Extract the (x, y) coordinate from the center of the cell holding the provided text.  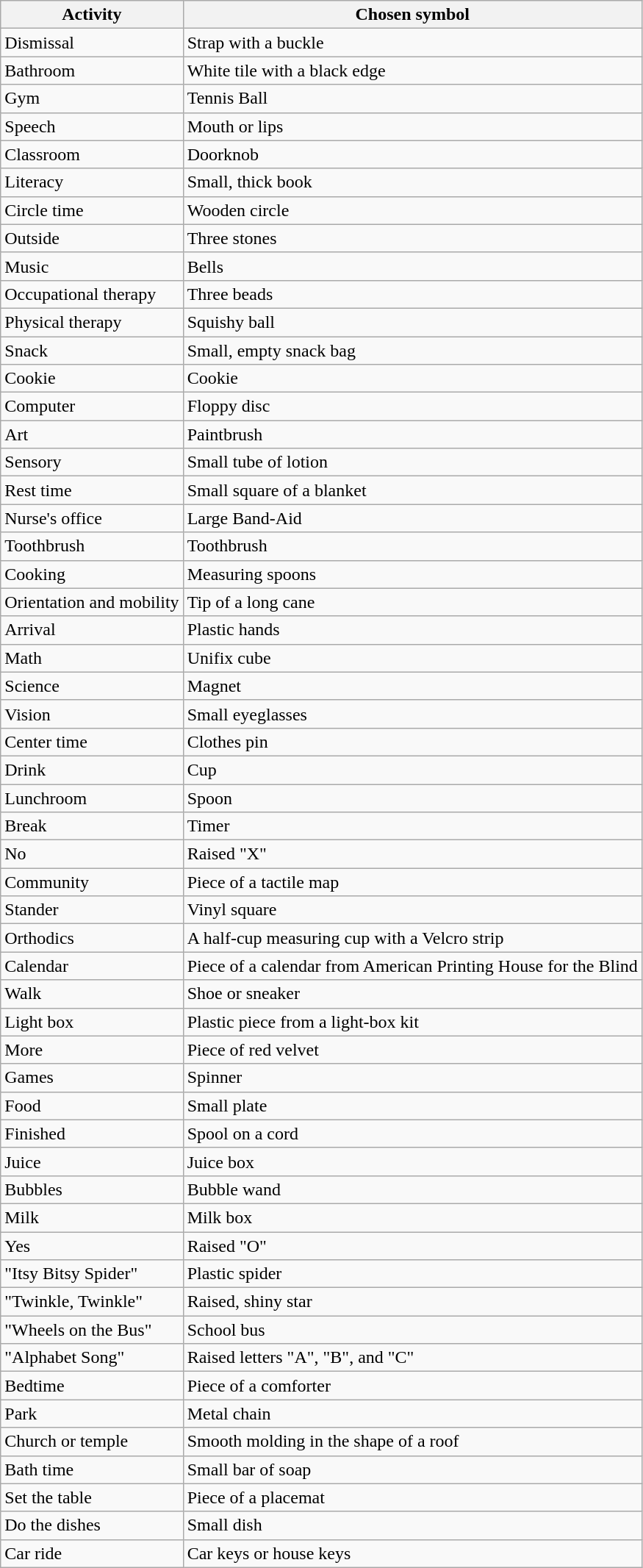
Cup (412, 770)
Strap with a buckle (412, 43)
Rest time (92, 490)
Nurse's office (92, 518)
Tip of a long cane (412, 602)
Snack (92, 351)
Bath time (92, 1469)
Small, thick book (412, 182)
Magnet (412, 686)
Do the dishes (92, 1525)
Squishy ball (412, 322)
Chosen symbol (412, 15)
Calendar (92, 966)
Park (92, 1414)
Drink (92, 770)
Small plate (412, 1106)
Cooking (92, 574)
Small tube of lotion (412, 462)
Large Band-Aid (412, 518)
A half-cup measuring cup with a Velcro strip (412, 938)
Small, empty snack bag (412, 351)
Occupational therapy (92, 294)
Small eyeglasses (412, 714)
Bedtime (92, 1386)
Plastic spider (412, 1274)
Piece of a comforter (412, 1386)
"Itsy Bitsy Spider" (92, 1274)
Juice box (412, 1161)
"Twinkle, Twinkle" (92, 1302)
Raised letters "A", "B", and "C" (412, 1358)
Finished (92, 1134)
Food (92, 1106)
Orthodics (92, 938)
Literacy (92, 182)
Activity (92, 15)
Bubbles (92, 1189)
Piece of a calendar from American Printing House for the Blind (412, 966)
Small bar of soap (412, 1469)
Walk (92, 994)
Yes (92, 1246)
Bubble wand (412, 1189)
Art (92, 434)
Small dish (412, 1525)
"Wheels on the Bus" (92, 1330)
Spoon (412, 798)
Arrival (92, 630)
Science (92, 686)
Spool on a cord (412, 1134)
Games (92, 1078)
Clothes pin (412, 742)
Wooden circle (412, 210)
Speech (92, 126)
Light box (92, 1022)
Smooth molding in the shape of a roof (412, 1442)
Car ride (92, 1553)
White tile with a black edge (412, 71)
Mouth or lips (412, 126)
Dismissal (92, 43)
Floppy disc (412, 407)
Plastic piece from a light-box kit (412, 1022)
Vinyl square (412, 910)
Outside (92, 238)
More (92, 1050)
Bells (412, 266)
Center time (92, 742)
Piece of red velvet (412, 1050)
Break (92, 826)
Small square of a blanket (412, 490)
Metal chain (412, 1414)
Gym (92, 99)
Raised "O" (412, 1246)
Plastic hands (412, 630)
Measuring spoons (412, 574)
Community (92, 882)
Doorknob (412, 154)
Math (92, 658)
School bus (412, 1330)
Timer (412, 826)
Milk (92, 1217)
Lunchroom (92, 798)
Music (92, 266)
Piece of a tactile map (412, 882)
Three stones (412, 238)
Physical therapy (92, 322)
Church or temple (92, 1442)
Paintbrush (412, 434)
Computer (92, 407)
Tennis Ball (412, 99)
Bathroom (92, 71)
No (92, 854)
Raised "X" (412, 854)
Classroom (92, 154)
Sensory (92, 462)
Vision (92, 714)
Circle time (92, 210)
Orientation and mobility (92, 602)
Stander (92, 910)
Raised, shiny star (412, 1302)
Shoe or sneaker (412, 994)
Car keys or house keys (412, 1553)
"Alphabet Song" (92, 1358)
Milk box (412, 1217)
Three beads (412, 294)
Spinner (412, 1078)
Piece of a placemat (412, 1497)
Juice (92, 1161)
Set the table (92, 1497)
Unifix cube (412, 658)
